Locate the cell with the specified text and output its [X, Y] center coordinate. 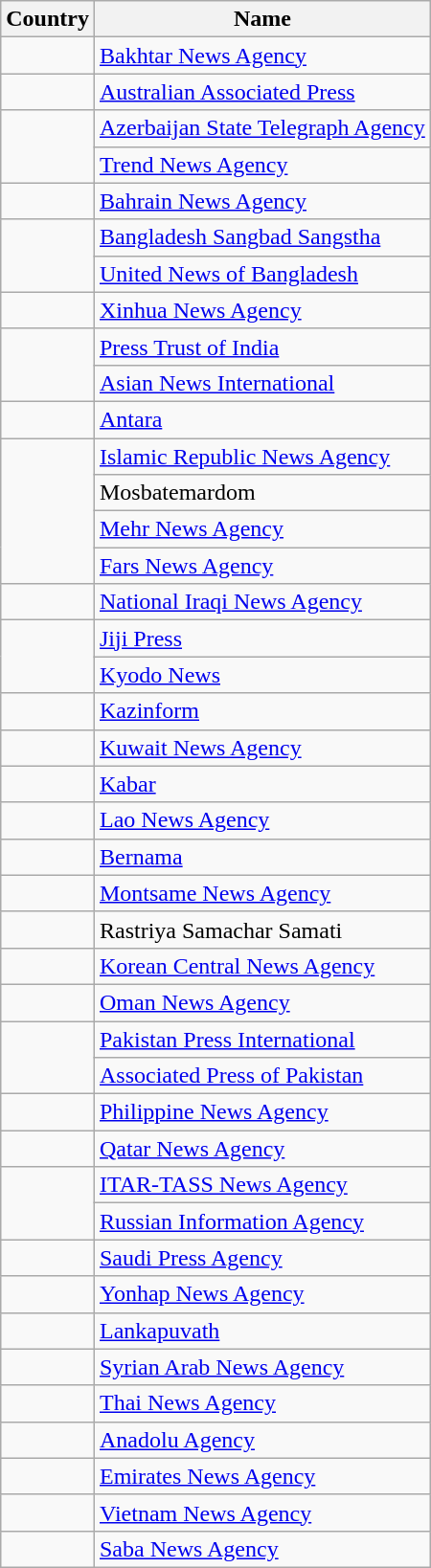
Saba News Agency [262, 1549]
Anadolu Agency [262, 1440]
Kyodo News [262, 675]
Trend News Agency [262, 165]
Bakhtar News Agency [262, 56]
Antara [262, 419]
Kabar [262, 784]
Vietnam News Agency [262, 1512]
Country [48, 19]
Saudi Press Agency [262, 1258]
Mosbatemardom [262, 493]
Mehr News Agency [262, 529]
Fars News Agency [262, 566]
Syrian Arab News Agency [262, 1367]
Thai News Agency [262, 1403]
Press Trust of India [262, 347]
ITAR-TASS News Agency [262, 1185]
Montsame News Agency [262, 893]
Pakistan Press International [262, 1039]
Emirates News Agency [262, 1476]
Kazinform [262, 711]
Oman News Agency [262, 1002]
Lao News Agency [262, 820]
United News of Bangladesh [262, 274]
Yonhap News Agency [262, 1294]
National Iraqi News Agency [262, 602]
Lankapuvath [262, 1331]
Russian Information Agency [262, 1221]
Philippine News Agency [262, 1112]
Associated Press of Pakistan [262, 1076]
Rastriya Samachar Samati [262, 930]
Kuwait News Agency [262, 748]
Asian News International [262, 383]
Australian Associated Press [262, 92]
Bahrain News Agency [262, 201]
Xinhua News Agency [262, 310]
Korean Central News Agency [262, 966]
Qatar News Agency [262, 1149]
Islamic Republic News Agency [262, 457]
Azerbaijan State Telegraph Agency [262, 128]
Bangladesh Sangbad Sangstha [262, 237]
Name [262, 19]
Bernama [262, 857]
Jiji Press [262, 638]
